Find where the given text appears and provide that cell's center as (X, Y) coordinate. 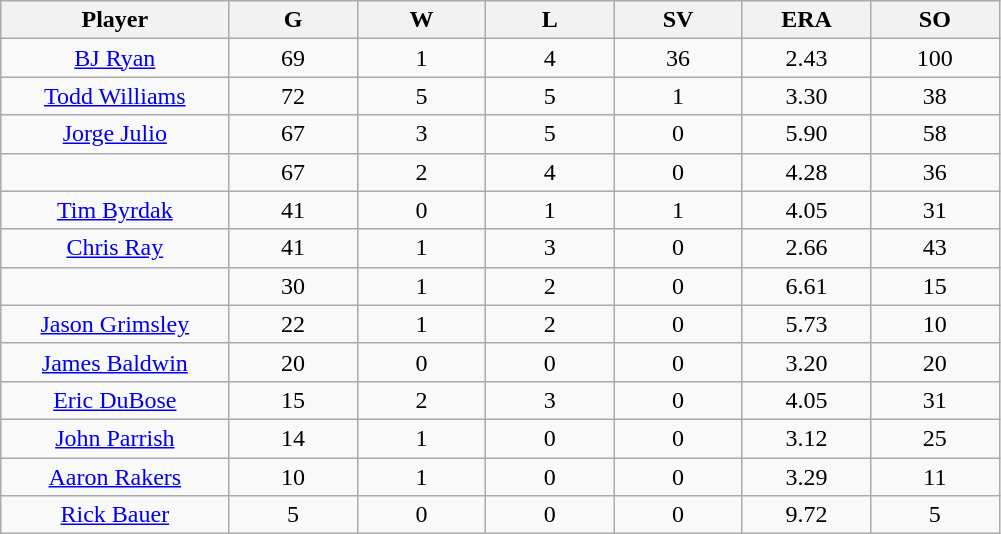
Jorge Julio (115, 134)
38 (935, 96)
SO (935, 20)
Eric DuBose (115, 400)
James Baldwin (115, 362)
3.29 (806, 477)
5.73 (806, 324)
Tim Byrdak (115, 210)
3.30 (806, 96)
30 (293, 286)
Jason Grimsley (115, 324)
G (293, 20)
W (421, 20)
14 (293, 438)
5.90 (806, 134)
69 (293, 58)
John Parrish (115, 438)
Aaron Rakers (115, 477)
L (550, 20)
11 (935, 477)
SV (678, 20)
22 (293, 324)
3.20 (806, 362)
Todd Williams (115, 96)
2.43 (806, 58)
Player (115, 20)
6.61 (806, 286)
ERA (806, 20)
Rick Bauer (115, 515)
43 (935, 248)
4.28 (806, 172)
9.72 (806, 515)
3.12 (806, 438)
2.66 (806, 248)
BJ Ryan (115, 58)
Chris Ray (115, 248)
72 (293, 96)
25 (935, 438)
100 (935, 58)
58 (935, 134)
